Determine the [X, Y] coordinate at the center of the cell enclosing the given text.  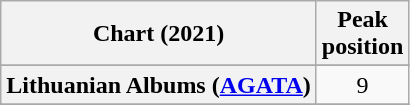
Peakposition [362, 34]
Chart (2021) [159, 34]
Lithuanian Albums (AGATA) [159, 85]
9 [362, 85]
